Determine the [X, Y] coordinate at the center of the cell enclosing the given text.  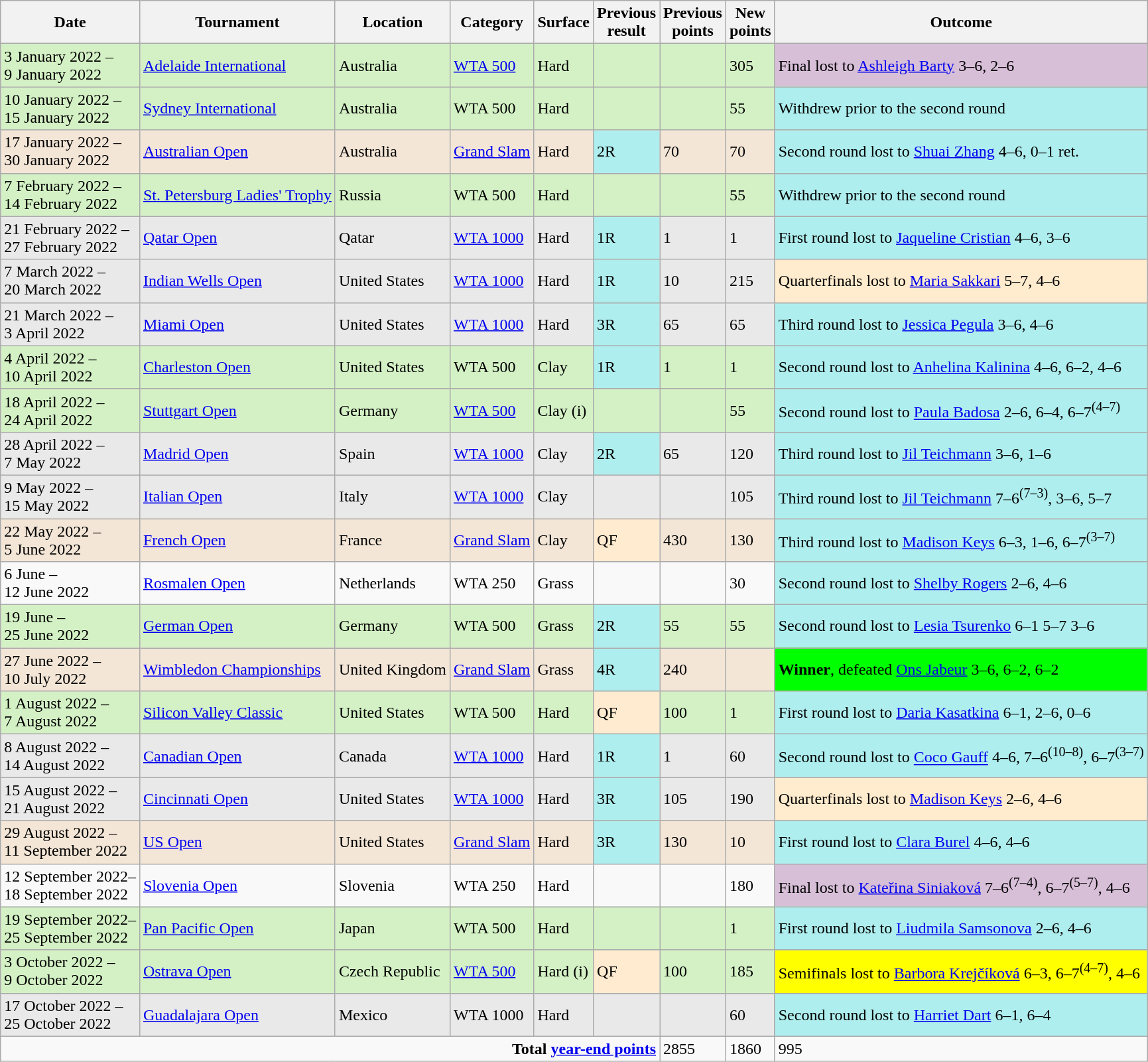
3 October 2022 –9 October 2022 [70, 971]
18 April 2022 –24 April 2022 [70, 410]
430 [693, 540]
Third round lost to Jil Teichmann 7–6(7–3), 3–6, 5–7 [961, 496]
Japan [393, 929]
Russia [393, 195]
Miami Open [237, 324]
17 October 2022 –25 October 2022 [70, 1015]
22 May 2022 –5 June 2022 [70, 540]
Slovenia [393, 885]
29 August 2022 –11 September 2022 [70, 842]
30 [750, 584]
Stuttgart Open [237, 410]
4R [627, 670]
305 [750, 65]
Quarterfinals lost to Maria Sakkari 5–7, 4–6 [961, 281]
Second round lost to Coco Gauff 4–6, 7–6(10–8), 6–7(3–7) [961, 756]
French Open [237, 540]
240 [693, 670]
First round lost to Clara Burel 4–6, 4–6 [961, 842]
180 [750, 885]
10 January 2022 –15 January 2022 [70, 109]
Charleston Open [237, 367]
19 June –25 June 2022 [70, 626]
Australian Open [237, 151]
27 June 2022 –10 July 2022 [70, 670]
185 [750, 971]
6 June –12 June 2022 [70, 584]
8 August 2022 –14 August 2022 [70, 756]
Third round lost to Jil Teichmann 3–6, 1–6 [961, 454]
Previouspoints [693, 23]
Pan Pacific Open [237, 929]
Ostrava Open [237, 971]
3 January 2022 –9 January 2022 [70, 65]
190 [750, 799]
Previousresult [627, 23]
9 May 2022 –15 May 2022 [70, 496]
4 April 2022 –10 April 2022 [70, 367]
Mexico [393, 1015]
Second round lost to Shelby Rogers 2–6, 4–6 [961, 584]
Italian Open [237, 496]
German Open [237, 626]
120 [750, 454]
Adelaide International [237, 65]
Category [491, 23]
12 September 2022–18 September 2022 [70, 885]
28 April 2022 –7 May 2022 [70, 454]
Surface [564, 23]
Second round lost to Lesia Tsurenko 6–1 5–7 3–6 [961, 626]
Final lost to Kateřina Siniaková 7–6(7–4), 6–7(5–7), 4–6 [961, 885]
Outcome [961, 23]
215 [750, 281]
Wimbledon Championships [237, 670]
Second round lost to Anhelina Kalinina 4–6, 6–2, 4–6 [961, 367]
Newpoints [750, 23]
7 February 2022 –14 February 2022 [70, 195]
Qatar [393, 237]
17 January 2022 –30 January 2022 [70, 151]
Second round lost to Paula Badosa 2–6, 6–4, 6–7(4–7) [961, 410]
Sydney International [237, 109]
First round lost to Liudmila Samsonova 2–6, 4–6 [961, 929]
7 March 2022 –20 March 2022 [70, 281]
19 September 2022–25 September 2022 [70, 929]
Netherlands [393, 584]
Third round lost to Madison Keys 6–3, 1–6, 6–7(3–7) [961, 540]
Czech Republic [393, 971]
15 August 2022 –21 August 2022 [70, 799]
21 February 2022 –27 February 2022 [70, 237]
2855 [693, 1049]
Clay (i) [564, 410]
Spain [393, 454]
Italy [393, 496]
US Open [237, 842]
Quarterfinals lost to Madison Keys 2–6, 4–6 [961, 799]
Date [70, 23]
Madrid Open [237, 454]
Tournament [237, 23]
France [393, 540]
Guadalajara Open [237, 1015]
Hard (i) [564, 971]
Canada [393, 756]
Total year-end points [330, 1049]
Final lost to Ashleigh Barty 3–6, 2–6 [961, 65]
21 March 2022 –3 April 2022 [70, 324]
First round lost to Daria Kasatkina 6–1, 2–6, 0–6 [961, 712]
Cincinnati Open [237, 799]
Semifinals lost to Barbora Krejčíková 6–3, 6–7(4–7), 4–6 [961, 971]
United Kingdom [393, 670]
First round lost to Jaqueline Cristian 4–6, 3–6 [961, 237]
Winner, defeated Ons Jabeur 3–6, 6–2, 6–2 [961, 670]
Third round lost to Jessica Pegula 3–6, 4–6 [961, 324]
Silicon Valley Classic [237, 712]
Second round lost to Harriet Dart 6–1, 6–4 [961, 1015]
St. Petersburg Ladies' Trophy [237, 195]
Slovenia Open [237, 885]
1860 [750, 1049]
Location [393, 23]
Second round lost to Shuai Zhang 4–6, 0–1 ret. [961, 151]
Qatar Open [237, 237]
995 [961, 1049]
1 August 2022 –7 August 2022 [70, 712]
Rosmalen Open [237, 584]
Canadian Open [237, 756]
Indian Wells Open [237, 281]
